Determine the [X, Y] coordinate at the center of the cell enclosing the given text.  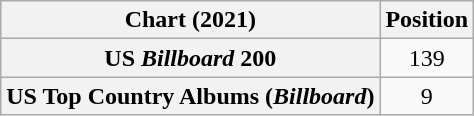
Chart (2021) [190, 20]
Position [427, 20]
US Billboard 200 [190, 58]
US Top Country Albums (Billboard) [190, 96]
139 [427, 58]
9 [427, 96]
